Scan for the cell matching the given text and deliver its [x, y] coordinate at center. 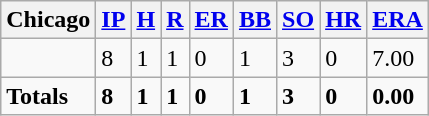
ER [211, 20]
ERA [398, 20]
7.00 [398, 58]
0.00 [398, 96]
IP [114, 20]
Totals [48, 96]
HR [344, 20]
Chicago [48, 20]
SO [298, 20]
BB [254, 20]
H [146, 20]
R [175, 20]
